Locate the cell with the specified text and output its [x, y] center coordinate. 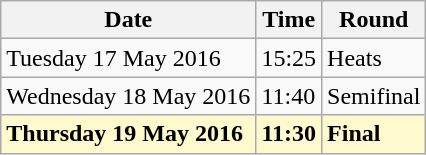
Time [289, 20]
11:30 [289, 134]
Wednesday 18 May 2016 [128, 96]
15:25 [289, 58]
11:40 [289, 96]
Date [128, 20]
Round [374, 20]
Heats [374, 58]
Thursday 19 May 2016 [128, 134]
Tuesday 17 May 2016 [128, 58]
Final [374, 134]
Semifinal [374, 96]
